Determine the [x, y] coordinate at the center of the cell enclosing the given text.  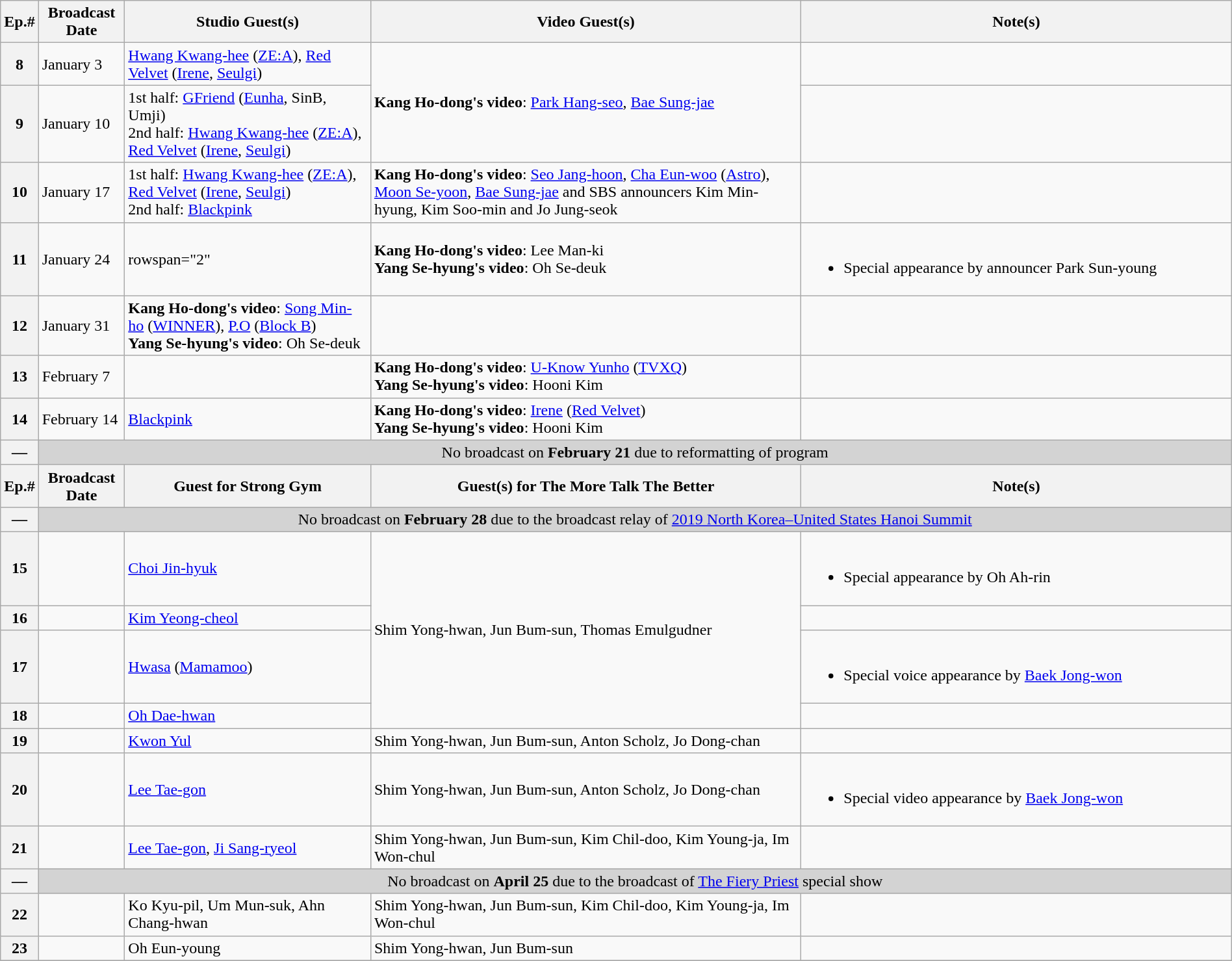
10 [19, 192]
Kang Ho-dong's video: Song Min-ho (WINNER), P.O (Block B)Yang Se-hyung's video: Oh Se-deuk [248, 326]
1st half: GFriend (Eunha, SinB, Umji)2nd half: Hwang Kwang-hee (ZE:A), Red Velvet (Irene, Seulgi) [248, 123]
17 [19, 667]
Oh Dae-hwan [248, 716]
Lee Tae-gon, Ji Sang-ryeol [248, 847]
February 7 [82, 377]
Special voice appearance by Baek Jong-won [1016, 667]
Special appearance by announcer Park Sun-young [1016, 259]
No broadcast on February 21 due to reformatting of program [635, 452]
15 [19, 568]
Kang Ho-dong's video: Lee Man-kiYang Se-hyung's video: Oh Se-deuk [585, 259]
22 [19, 915]
January 3 [82, 64]
23 [19, 948]
January 17 [82, 192]
Hwasa (Mamamoo) [248, 667]
12 [19, 326]
16 [19, 618]
8 [19, 64]
9 [19, 123]
Blackpink [248, 418]
Shim Yong-hwan, Jun Bum-sun [585, 948]
Studio Guest(s) [248, 22]
Kim Yeong-cheol [248, 618]
rowspan="2" [248, 259]
18 [19, 716]
Kang Ho-dong's video: Seo Jang-hoon, Cha Eun-woo (Astro), Moon Se-yoon, Bae Sung-jae and SBS announcers Kim Min-hyung, Kim Soo-min and Jo Jung-seok [585, 192]
20 [19, 790]
1st half: Hwang Kwang-hee (ZE:A), Red Velvet (Irene, Seulgi)2nd half: Blackpink [248, 192]
Lee Tae-gon [248, 790]
Kang Ho-dong's video: U-Know Yunho (TVXQ)Yang Se-hyung's video: Hooni Kim [585, 377]
Kang Ho-dong's video: Irene (Red Velvet)Yang Se-hyung's video: Hooni Kim [585, 418]
Special appearance by Oh Ah-rin [1016, 568]
No broadcast on February 28 due to the broadcast relay of 2019 North Korea–United States Hanoi Summit [635, 519]
Hwang Kwang-hee (ZE:A), Red Velvet (Irene, Seulgi) [248, 64]
Ko Kyu-pil, Um Mun-suk, Ahn Chang-hwan [248, 915]
13 [19, 377]
Guest for Strong Gym [248, 486]
Oh Eun-young [248, 948]
14 [19, 418]
21 [19, 847]
January 31 [82, 326]
Special video appearance by Baek Jong-won [1016, 790]
No broadcast on April 25 due to the broadcast of The Fiery Priest special show [635, 881]
Choi Jin-hyuk [248, 568]
Kwon Yul [248, 741]
January 10 [82, 123]
January 24 [82, 259]
Kang Ho-dong's video: Park Hang-seo, Bae Sung-jae [585, 103]
19 [19, 741]
February 14 [82, 418]
11 [19, 259]
Guest(s) for The More Talk The Better [585, 486]
Shim Yong-hwan, Jun Bum-sun, Thomas Emulgudner [585, 630]
Video Guest(s) [585, 22]
